Determine the [X, Y] coordinate at the center of the cell enclosing the given text.  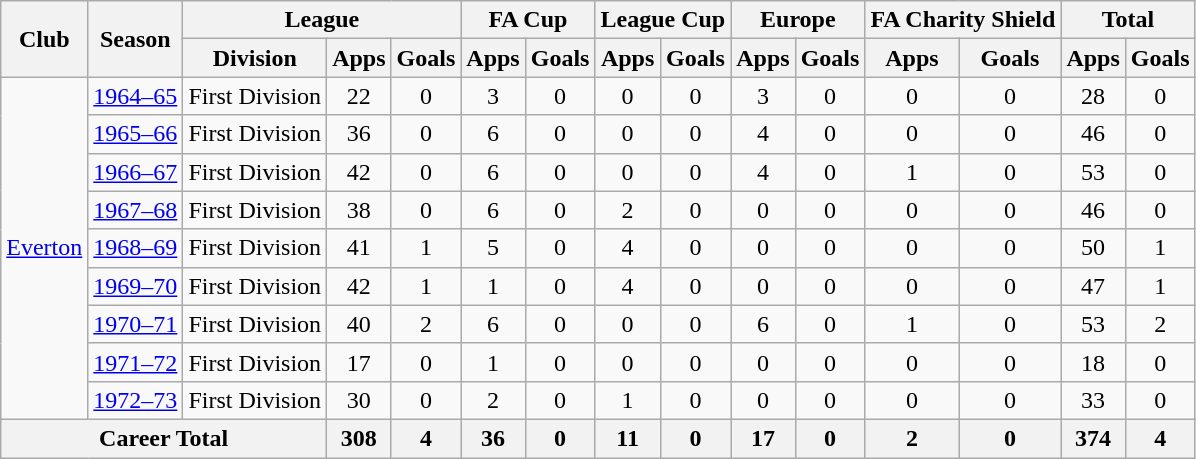
1970–71 [136, 324]
1967–68 [136, 210]
League [322, 20]
Everton [44, 248]
Division [255, 58]
22 [359, 96]
Season [136, 39]
1972–73 [136, 400]
50 [1093, 248]
1966–67 [136, 172]
5 [493, 248]
18 [1093, 362]
Europe [798, 20]
Career Total [164, 438]
47 [1093, 286]
1964–65 [136, 96]
374 [1093, 438]
Club [44, 39]
1969–70 [136, 286]
11 [628, 438]
1965–66 [136, 134]
FA Cup [528, 20]
1968–69 [136, 248]
33 [1093, 400]
1971–72 [136, 362]
40 [359, 324]
38 [359, 210]
Total [1128, 20]
30 [359, 400]
308 [359, 438]
League Cup [663, 20]
FA Charity Shield [963, 20]
28 [1093, 96]
41 [359, 248]
